Return [X, Y] of the center of cell containing provided text 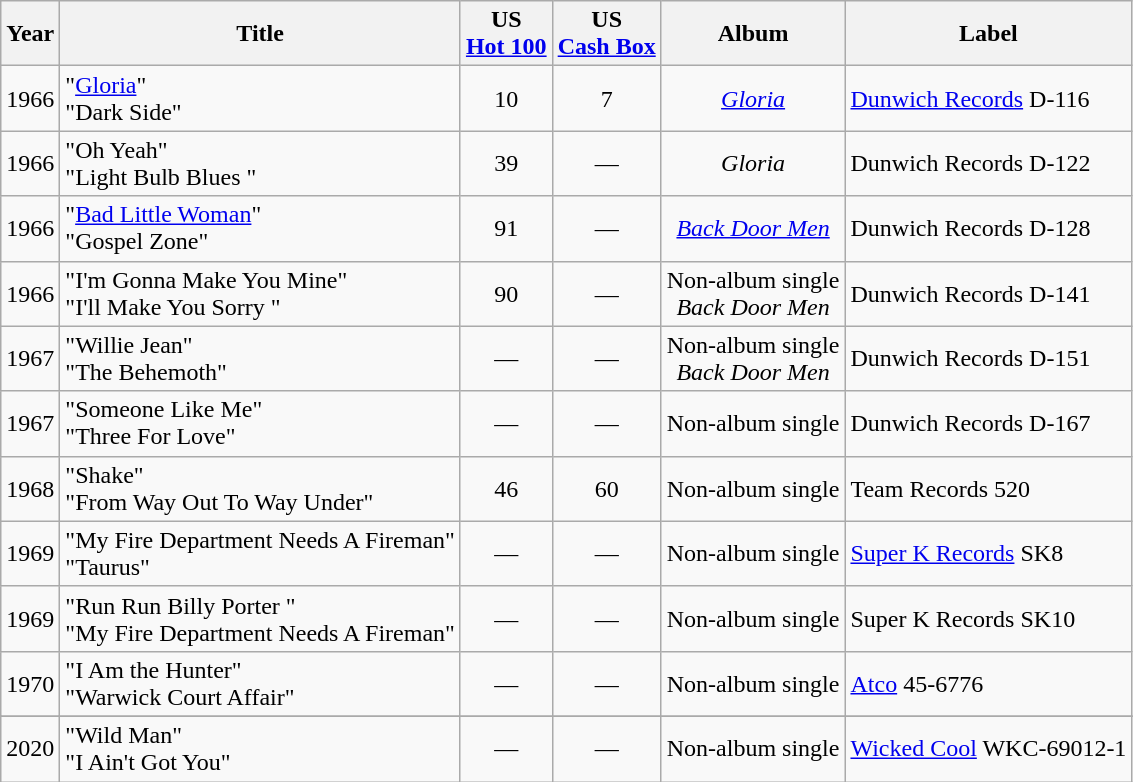
90 [506, 294]
US Hot 100 [506, 34]
Team Records 520 [988, 488]
Dunwich Records D-122 [988, 164]
"I'm Gonna Make You Mine""I'll Make You Sorry " [260, 294]
"Oh Yeah""Light Bulb Blues " [260, 164]
1968 [30, 488]
Dunwich Records D-141 [988, 294]
Year [30, 34]
"Gloria""Dark Side" [260, 98]
"Wild Man""I Ain't Got You" [260, 748]
Dunwich Records D-128 [988, 228]
2020 [30, 748]
US Cash Box [606, 34]
Wicked Cool WKC-69012-1 [988, 748]
"Shake""From Way Out To Way Under" [260, 488]
39 [506, 164]
91 [506, 228]
Dunwich Records D-151 [988, 358]
10 [506, 98]
Label [988, 34]
"Bad Little Woman""Gospel Zone" [260, 228]
46 [506, 488]
Title [260, 34]
"My Fire Department Needs A Fireman""Taurus" [260, 554]
60 [606, 488]
Dunwich Records D-167 [988, 424]
1970 [30, 684]
"I Am the Hunter""Warwick Court Affair" [260, 684]
Album [753, 34]
Super K Records SK8 [988, 554]
"Run Run Billy Porter ""My Fire Department Needs A Fireman" [260, 618]
Super K Records SK10 [988, 618]
"Someone Like Me""Three For Love" [260, 424]
Dunwich Records D-116 [988, 98]
Atco 45-6776 [988, 684]
7 [606, 98]
"Willie Jean""The Behemoth" [260, 358]
Back Door Men [753, 228]
